Scan for the cell matching the given text and deliver its [X, Y] coordinate at center. 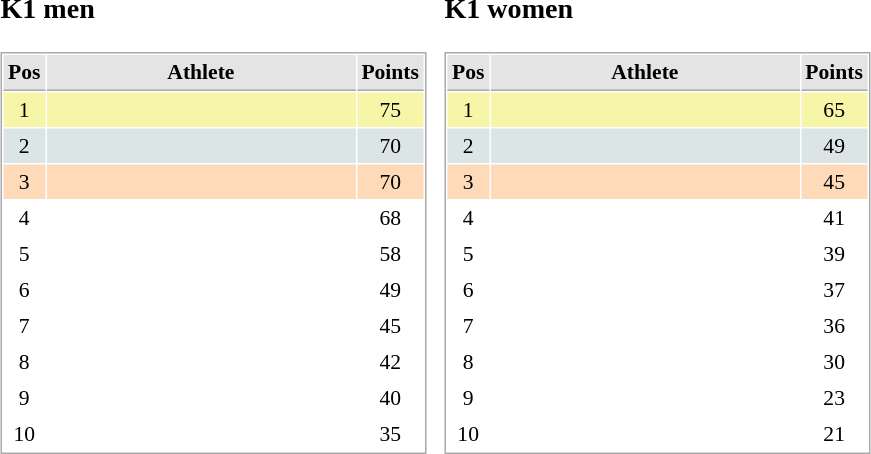
75 [390, 110]
36 [834, 326]
39 [834, 254]
68 [390, 218]
30 [834, 362]
58 [390, 254]
35 [390, 434]
41 [834, 218]
23 [834, 398]
42 [390, 362]
21 [834, 434]
40 [390, 398]
37 [834, 290]
65 [834, 110]
